From the cell containing the given text, extract its center point as [x, y] coordinate. 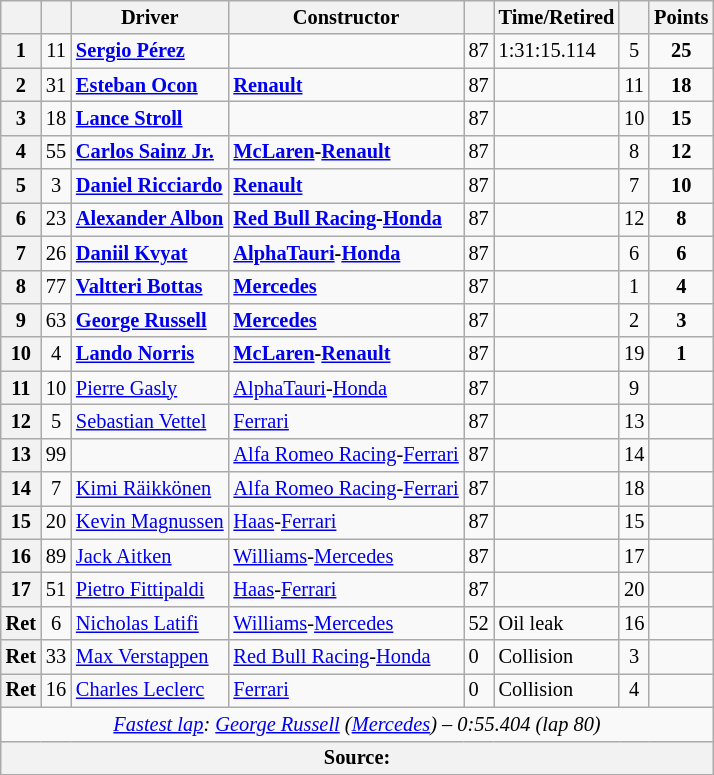
Pierre Gasly [150, 388]
51 [56, 589]
Constructor [346, 17]
Esteban Ocon [150, 85]
Time/Retired [557, 17]
63 [56, 320]
1:31:15.114 [557, 51]
Fastest lap: George Russell (Mercedes) – 0:55.404 (lap 80) [358, 724]
Sebastian Vettel [150, 421]
Kevin Magnussen [150, 522]
99 [56, 455]
Pietro Fittipaldi [150, 589]
Oil leak [557, 623]
Daniil Kvyat [150, 253]
Sergio Pérez [150, 51]
Lando Norris [150, 354]
Lance Stroll [150, 118]
Points [681, 17]
25 [681, 51]
Alexander Albon [150, 219]
Charles Leclerc [150, 690]
Carlos Sainz Jr. [150, 152]
Source: [358, 758]
Valtteri Bottas [150, 287]
31 [56, 85]
Jack Aitken [150, 556]
Max Verstappen [150, 657]
52 [479, 623]
Daniel Ricciardo [150, 186]
George Russell [150, 320]
89 [56, 556]
77 [56, 287]
23 [56, 219]
19 [634, 354]
Nicholas Latifi [150, 623]
33 [56, 657]
Driver [150, 17]
26 [56, 253]
55 [56, 152]
Kimi Räikkönen [150, 489]
